From the cell containing the given text, extract its center point as (x, y) coordinate. 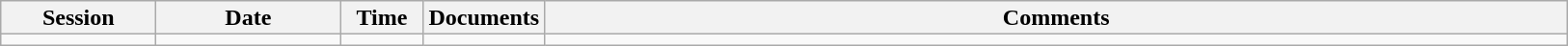
Comments (1057, 17)
Time (382, 17)
Session (79, 17)
Date (249, 17)
Documents (484, 17)
